Scan for the cell matching the given text and deliver its (X, Y) coordinate at center. 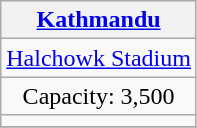
Capacity: 3,500 (99, 96)
Kathmandu (99, 20)
Halchowk Stadium (99, 58)
